Output the [x, y] coordinate of the center of the cell containing the given text.  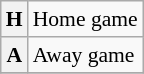
Home game [86, 19]
A [14, 55]
H [14, 19]
Away game [86, 55]
